Identify which cell holds the provided text, then report its (x, y) central coordinate. 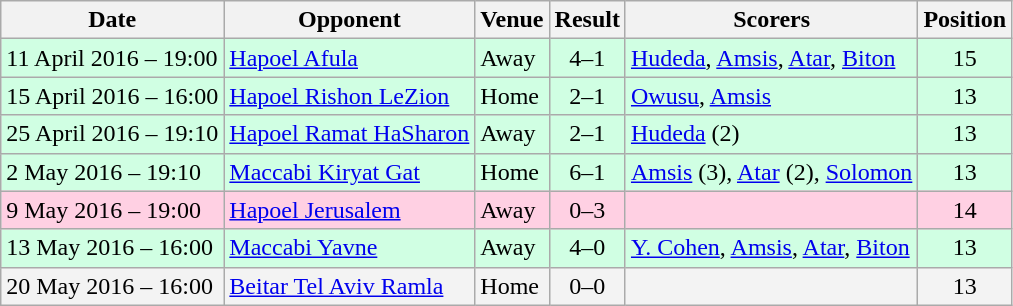
Maccabi Kiryat Gat (350, 172)
14 (965, 210)
20 May 2016 – 16:00 (112, 286)
Hudeda (2) (771, 134)
Hapoel Afula (350, 58)
Maccabi Yavne (350, 248)
25 April 2016 – 19:10 (112, 134)
13 May 2016 – 16:00 (112, 248)
Hudeda, Amsis, Atar, Biton (771, 58)
0–3 (587, 210)
Owusu, Amsis (771, 96)
Result (587, 20)
Hapoel Rishon LeZion (350, 96)
11 April 2016 – 19:00 (112, 58)
Amsis (3), Atar (2), Solomon (771, 172)
Opponent (350, 20)
Beitar Tel Aviv Ramla (350, 286)
Y. Cohen, Amsis, Atar, Biton (771, 248)
Hapoel Jerusalem (350, 210)
Position (965, 20)
0–0 (587, 286)
9 May 2016 – 19:00 (112, 210)
4–0 (587, 248)
15 April 2016 – 16:00 (112, 96)
Date (112, 20)
Hapoel Ramat HaSharon (350, 134)
15 (965, 58)
6–1 (587, 172)
Venue (512, 20)
Scorers (771, 20)
2 May 2016 – 19:10 (112, 172)
4–1 (587, 58)
